Extract the [x, y] coordinate from the center of the cell holding the provided text.  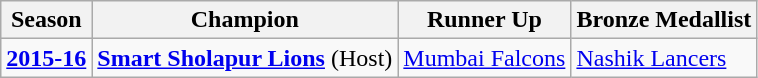
Champion [245, 20]
Runner Up [484, 20]
Nashik Lancers [664, 58]
Smart Sholapur Lions (Host) [245, 58]
Bronze Medallist [664, 20]
Season [46, 20]
Mumbai Falcons [484, 58]
2015-16 [46, 58]
